For the text-containing cell, return its midpoint in [X, Y] coordinate format. 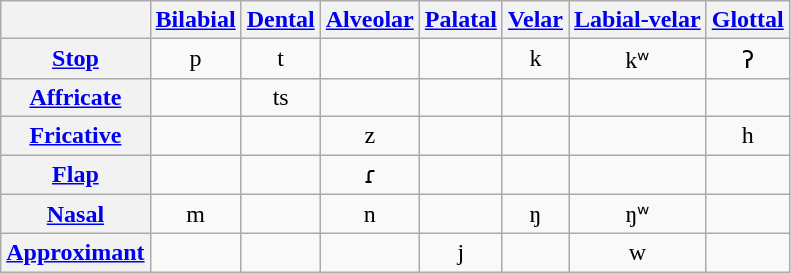
ɾ [370, 174]
Alveolar [370, 20]
k [535, 59]
t [280, 59]
h [748, 135]
m [196, 214]
z [370, 135]
kʷ [637, 59]
Velar [535, 20]
Nasal [76, 214]
ŋʷ [637, 214]
ts [280, 97]
j [460, 253]
Approximant [76, 253]
Flap [76, 174]
Stop [76, 59]
Fricative [76, 135]
Dental [280, 20]
n [370, 214]
Glottal [748, 20]
Labial-velar [637, 20]
ŋ [535, 214]
p [196, 59]
Affricate [76, 97]
Bilabial [196, 20]
ʔ [748, 59]
w [637, 253]
Palatal [460, 20]
